Identify which cell holds the provided text, then report its (X, Y) central coordinate. 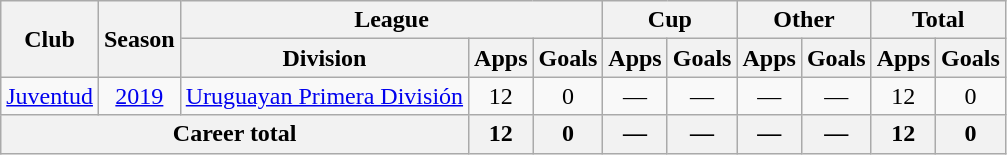
Club (50, 39)
2019 (139, 96)
League (392, 20)
Total (938, 20)
Cup (670, 20)
Other (804, 20)
Division (324, 58)
Career total (235, 134)
Season (139, 39)
Uruguayan Primera División (324, 96)
Juventud (50, 96)
